Detect which cell encompasses the target text, then output its (x, y) center coordinate. 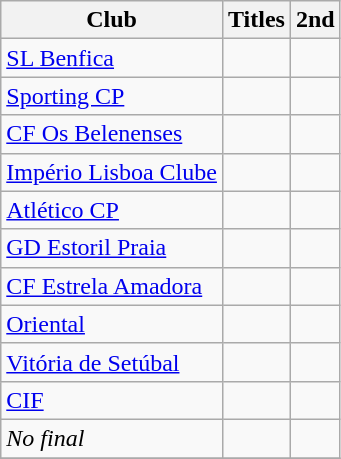
SL Benfica (112, 58)
Sporting CP (112, 96)
Império Lisboa Clube (112, 172)
CF Estrela Amadora (112, 286)
No final (112, 438)
Club (112, 20)
Titles (256, 20)
Atlético CP (112, 210)
CIF (112, 400)
CF Os Belenenses (112, 134)
Oriental (112, 324)
GD Estoril Praia (112, 248)
Vitória de Setúbal (112, 362)
2nd (315, 20)
